Capture the cell that displays the provided text and extract its [X, Y] central coordinate. 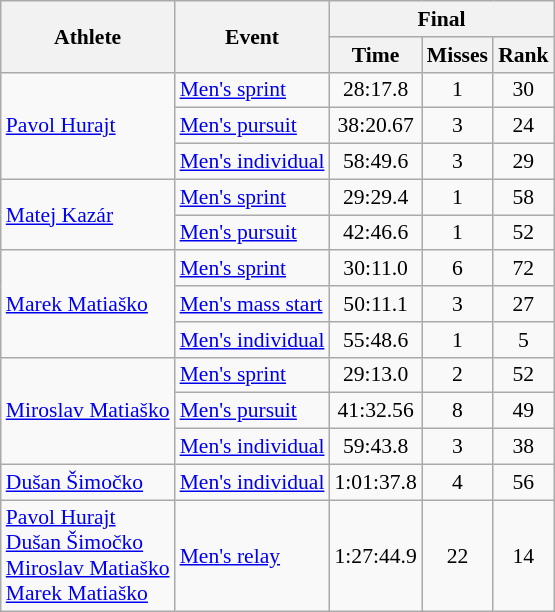
6 [458, 269]
49 [524, 411]
72 [524, 269]
5 [524, 340]
Time [375, 55]
38 [524, 447]
56 [524, 482]
Athlete [88, 36]
2 [458, 375]
29:13.0 [375, 375]
29 [524, 162]
55:48.6 [375, 340]
Final [441, 19]
30 [524, 90]
Matej Kazár [88, 214]
58:49.6 [375, 162]
42:46.6 [375, 233]
Miroslav Matiaško [88, 410]
29:29.4 [375, 197]
Pavol Hurajt Dušan ŠimočkoMiroslav MatiaškoMarek Matiaško [88, 556]
41:32.56 [375, 411]
58 [524, 197]
30:11.0 [375, 269]
22 [458, 556]
Rank [524, 55]
38:20.67 [375, 126]
Pavol Hurajt [88, 126]
50:11.1 [375, 304]
1:27:44.9 [375, 556]
8 [458, 411]
27 [524, 304]
Men's mass start [252, 304]
28:17.8 [375, 90]
14 [524, 556]
Marek Matiaško [88, 304]
24 [524, 126]
Event [252, 36]
Misses [458, 55]
Men's relay [252, 556]
1:01:37.8 [375, 482]
59:43.8 [375, 447]
Dušan Šimočko [88, 482]
4 [458, 482]
